Find where the given text appears and provide that cell's center as (x, y) coordinate. 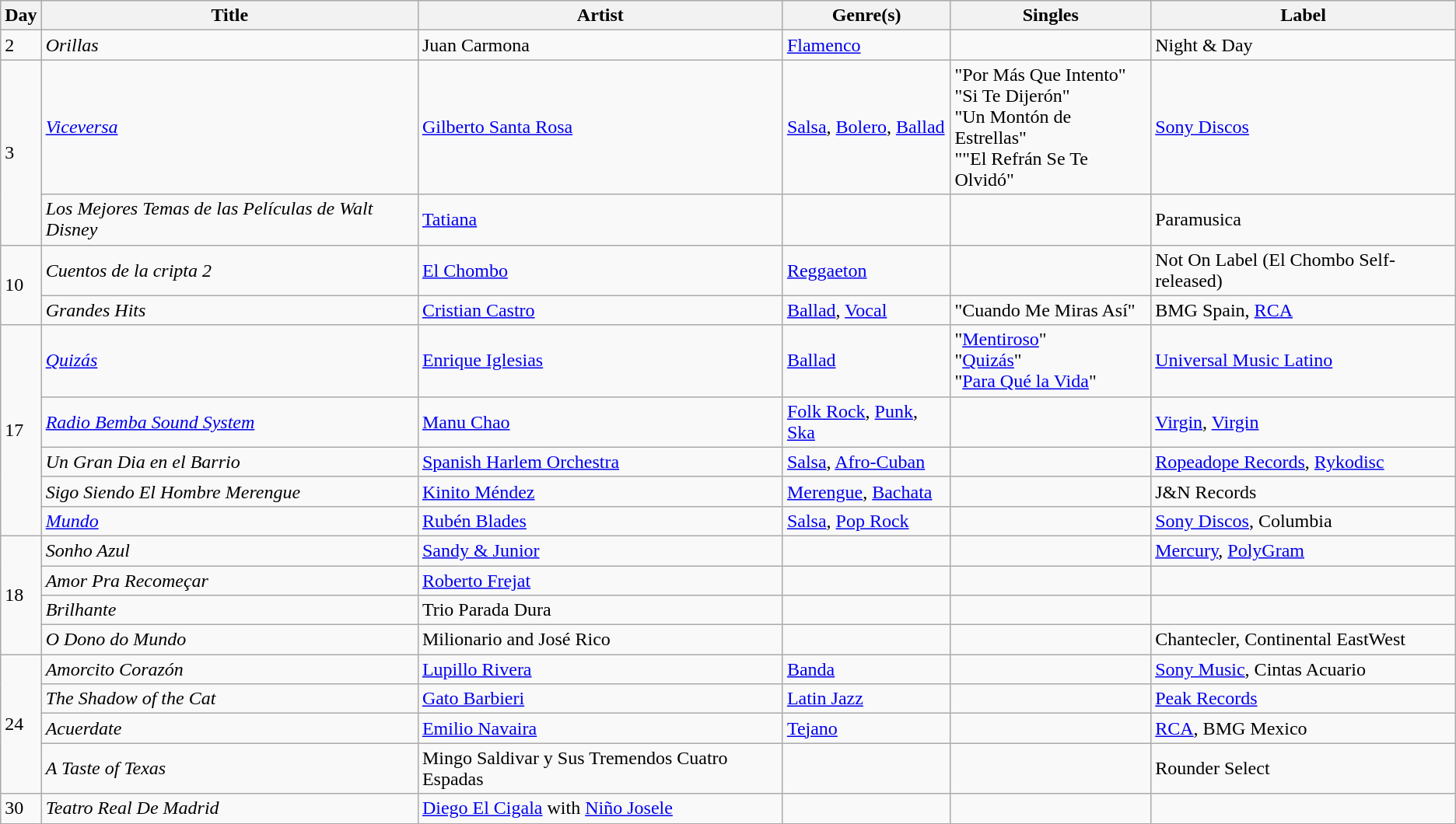
Juan Carmona (600, 45)
2 (21, 45)
O Dono do Mundo (229, 640)
Sandy & Junior (600, 550)
Universal Music Latino (1304, 361)
Mundo (229, 521)
Paramusica (1304, 219)
Radio Bemba Sound System (229, 421)
Chantecler, Continental EastWest (1304, 640)
Amorcito Corazón (229, 669)
Trio Parada Dura (600, 610)
The Shadow of the Cat (229, 699)
Title (229, 16)
Milionario and José Rico (600, 640)
BMG Spain, RCA (1304, 310)
Salsa, Bolero, Ballad (866, 127)
Tejano (866, 728)
Los Mejores Temas de las Películas de Walt Disney (229, 219)
Acuerdate (229, 728)
Rounder Select (1304, 768)
Quizás (229, 361)
Kinito Méndez (600, 491)
Gato Barbieri (600, 699)
Latin Jazz (866, 699)
Label (1304, 16)
J&N Records (1304, 491)
El Chombo (600, 271)
Teatro Real De Madrid (229, 808)
Night & Day (1304, 45)
Flamenco (866, 45)
3 (21, 152)
Ropeadope Records, Rykodisc (1304, 462)
A Taste of Texas (229, 768)
17 (21, 431)
Cuentos de la cripta 2 (229, 271)
Mercury, PolyGram (1304, 550)
Un Gran Dia en el Barrio (229, 462)
30 (21, 808)
Manu Chao (600, 421)
Singles (1051, 16)
Brilhante (229, 610)
18 (21, 595)
Spanish Harlem Orchestra (600, 462)
Genre(s) (866, 16)
Artist (600, 16)
Sonho Azul (229, 550)
Rubén Blades (600, 521)
Reggaeton (866, 271)
Diego El Cigala with Niño Josele (600, 808)
10 (21, 285)
Tatiana (600, 219)
Salsa, Afro-Cuban (866, 462)
Folk Rock, Punk, Ska (866, 421)
Roberto Frejat (600, 581)
Sony Discos, Columbia (1304, 521)
Sony Discos (1304, 127)
Amor Pra Recomeçar (229, 581)
Virgin, Virgin (1304, 421)
Salsa, Pop Rock (866, 521)
RCA, BMG Mexico (1304, 728)
Sony Music, Cintas Acuario (1304, 669)
Peak Records (1304, 699)
Mingo Saldivar y Sus Tremendos Cuatro Espadas (600, 768)
Lupillo Rivera (600, 669)
"Cuando Me Miras Así" (1051, 310)
Ballad, Vocal (866, 310)
Grandes Hits (229, 310)
24 (21, 724)
Day (21, 16)
Emilio Navaira (600, 728)
Enrique Iglesias (600, 361)
Merengue, Bachata (866, 491)
Orillas (229, 45)
Not On Label (El Chombo Self-released) (1304, 271)
Ballad (866, 361)
Gilberto Santa Rosa (600, 127)
"Por Más Que Intento""Si Te Dijerón""Un Montón de Estrellas"""El Refrán Se Te Olvidó" (1051, 127)
Viceversa (229, 127)
"Mentiroso""Quizás""Para Qué la Vida" (1051, 361)
Cristian Castro (600, 310)
Sigo Siendo El Hombre Merengue (229, 491)
Banda (866, 669)
